Capture the cell that displays the provided text and extract its (X, Y) central coordinate. 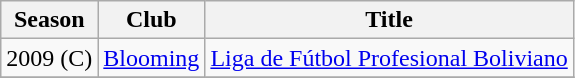
Title (389, 20)
Liga de Fútbol Profesional Boliviano (389, 58)
Club (152, 20)
Season (50, 20)
2009 (C) (50, 58)
Blooming (152, 58)
